Search for the cell housing the specified text and yield its (x, y) center coordinate. 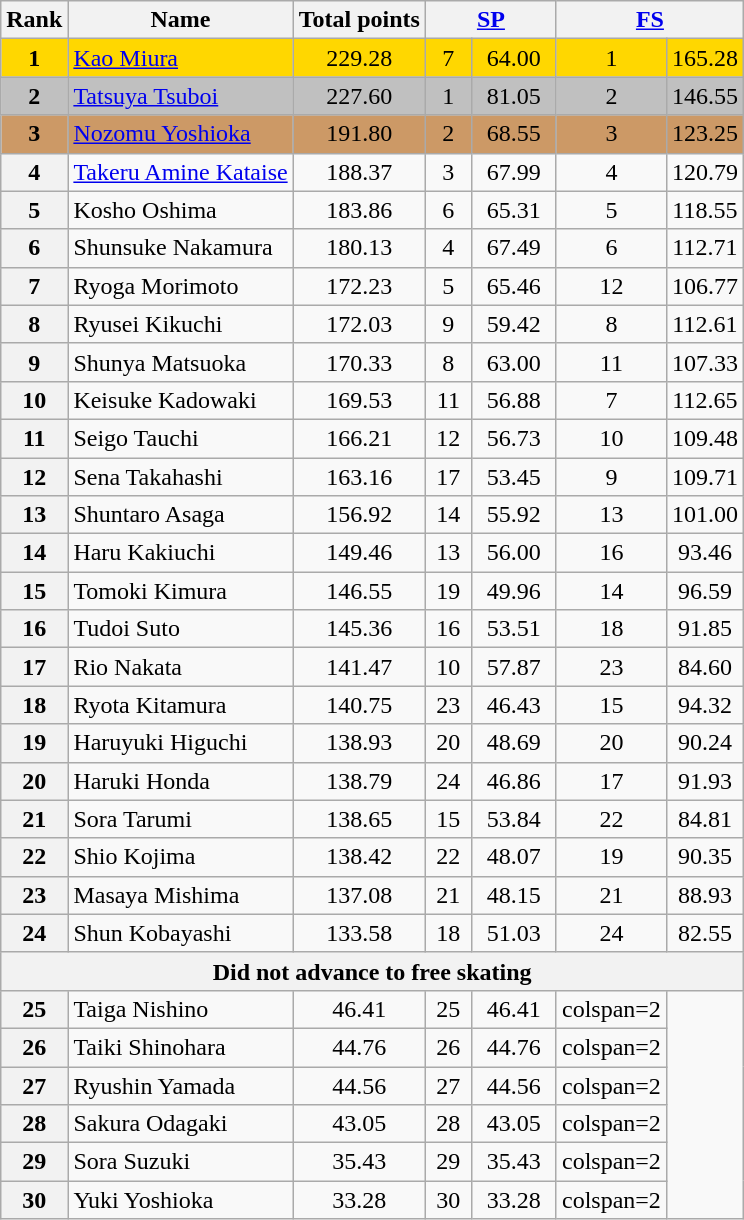
81.05 (514, 96)
Total points (359, 20)
169.53 (359, 400)
Haruyuki Higuchi (180, 743)
106.77 (704, 286)
48.07 (514, 857)
156.92 (359, 515)
166.21 (359, 438)
Tomoki Kimura (180, 591)
84.60 (704, 667)
96.59 (704, 591)
Kosho Oshima (180, 210)
188.37 (359, 172)
165.28 (704, 58)
53.84 (514, 819)
141.47 (359, 667)
112.71 (704, 248)
138.93 (359, 743)
163.16 (359, 477)
88.93 (704, 895)
118.55 (704, 210)
Sora Tarumi (180, 819)
Sakura Odagaki (180, 1124)
93.46 (704, 553)
SP (490, 20)
107.33 (704, 362)
82.55 (704, 933)
57.87 (514, 667)
Sora Suzuki (180, 1162)
140.75 (359, 705)
94.32 (704, 705)
53.45 (514, 477)
46.86 (514, 781)
172.23 (359, 286)
109.48 (704, 438)
67.99 (514, 172)
56.00 (514, 553)
149.46 (359, 553)
172.03 (359, 324)
Takeru Amine Kataise (180, 172)
Haruki Honda (180, 781)
Name (180, 20)
101.00 (704, 515)
67.49 (514, 248)
Haru Kakiuchi (180, 553)
Rank (34, 20)
90.24 (704, 743)
91.93 (704, 781)
138.42 (359, 857)
191.80 (359, 134)
59.42 (514, 324)
145.36 (359, 629)
Ryusei Kikuchi (180, 324)
91.85 (704, 629)
49.96 (514, 591)
Seigo Tauchi (180, 438)
Nozomu Yoshioka (180, 134)
Kao Miura (180, 58)
123.25 (704, 134)
Yuki Yoshioka (180, 1200)
64.00 (514, 58)
48.69 (514, 743)
Shuntaro Asaga (180, 515)
90.35 (704, 857)
Ryoga Morimoto (180, 286)
84.81 (704, 819)
Shio Kojima (180, 857)
Tudoi Suto (180, 629)
55.92 (514, 515)
229.28 (359, 58)
112.61 (704, 324)
133.58 (359, 933)
180.13 (359, 248)
Masaya Mishima (180, 895)
183.86 (359, 210)
138.65 (359, 819)
227.60 (359, 96)
48.15 (514, 895)
Taiki Shinohara (180, 1047)
Ryota Kitamura (180, 705)
Shunsuke Nakamura (180, 248)
65.31 (514, 210)
Keisuke Kadowaki (180, 400)
Taiga Nishino (180, 1009)
Sena Takahashi (180, 477)
63.00 (514, 362)
51.03 (514, 933)
56.88 (514, 400)
Rio Nakata (180, 667)
170.33 (359, 362)
46.43 (514, 705)
68.55 (514, 134)
65.46 (514, 286)
138.79 (359, 781)
56.73 (514, 438)
Ryushin Yamada (180, 1085)
109.71 (704, 477)
Shun Kobayashi (180, 933)
Shunya Matsuoka (180, 362)
137.08 (359, 895)
53.51 (514, 629)
Tatsuya Tsuboi (180, 96)
112.65 (704, 400)
120.79 (704, 172)
FS (650, 20)
Did not advance to free skating (372, 971)
